Capture the cell that displays the provided text and extract its (x, y) central coordinate. 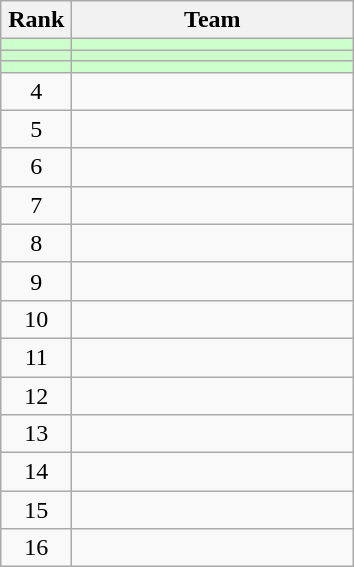
12 (36, 395)
10 (36, 319)
16 (36, 548)
14 (36, 472)
8 (36, 243)
7 (36, 205)
5 (36, 129)
Rank (36, 20)
6 (36, 167)
13 (36, 434)
9 (36, 281)
Team (212, 20)
11 (36, 357)
4 (36, 91)
15 (36, 510)
